Output the [x, y] coordinate of the center of the cell containing the given text.  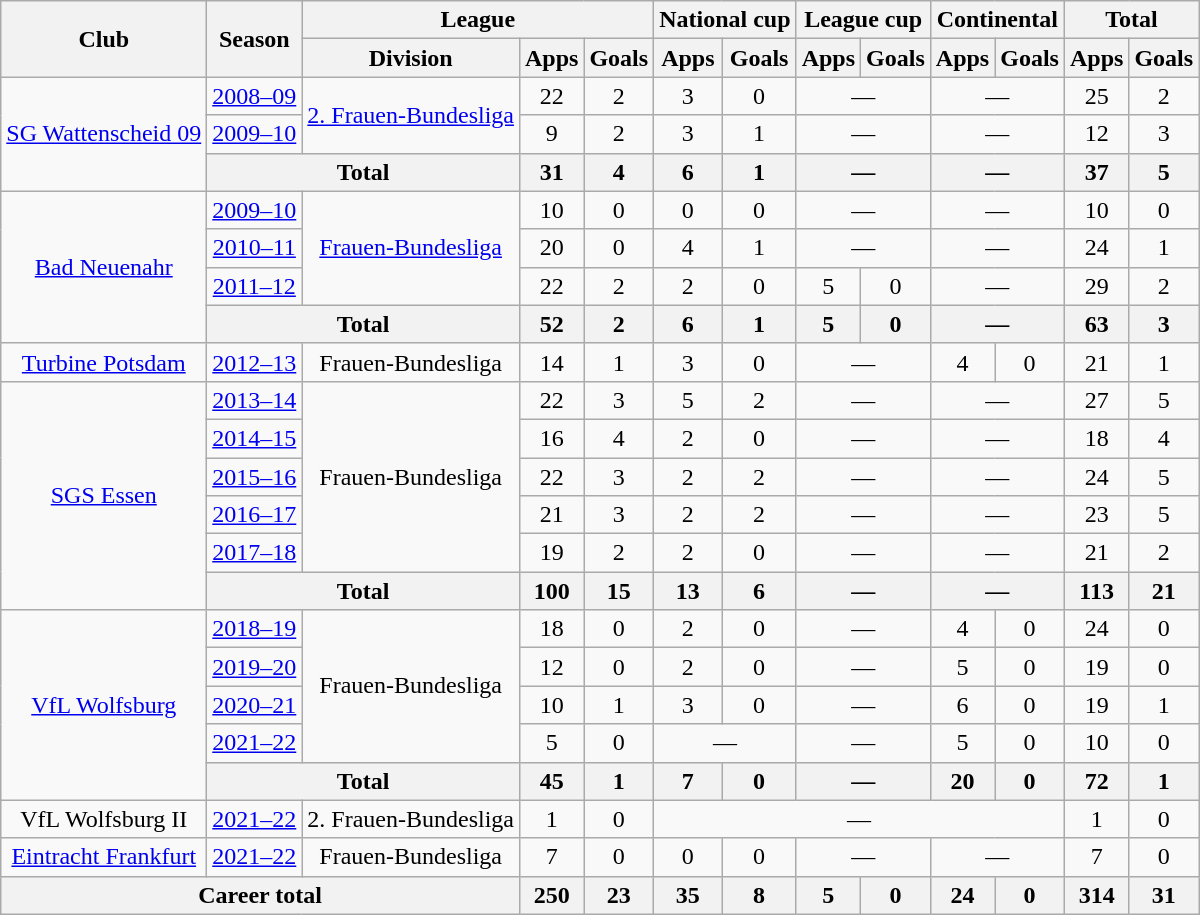
45 [551, 781]
25 [1096, 96]
Continental [997, 20]
SGS Essen [104, 495]
Eintracht Frankfurt [104, 857]
100 [551, 591]
37 [1096, 172]
113 [1096, 591]
National cup [725, 20]
2008–09 [254, 96]
35 [688, 895]
15 [619, 591]
Turbine Potsdam [104, 362]
SG Wattenscheid 09 [104, 134]
2015–16 [254, 477]
27 [1096, 400]
14 [551, 362]
Division [411, 58]
2012–13 [254, 362]
League cup [863, 20]
2020–21 [254, 705]
Career total [260, 895]
2013–14 [254, 400]
2018–19 [254, 629]
63 [1096, 324]
2016–17 [254, 515]
Bad Neuenahr [104, 267]
2014–15 [254, 438]
314 [1096, 895]
250 [551, 895]
9 [551, 134]
Season [254, 39]
52 [551, 324]
2010–11 [254, 248]
13 [688, 591]
8 [759, 895]
Club [104, 39]
2011–12 [254, 286]
2019–20 [254, 667]
VfL Wolfsburg [104, 705]
16 [551, 438]
29 [1096, 286]
72 [1096, 781]
VfL Wolfsburg II [104, 819]
League [478, 20]
2017–18 [254, 553]
